Scan for the cell matching the given text and deliver its [X, Y] coordinate at center. 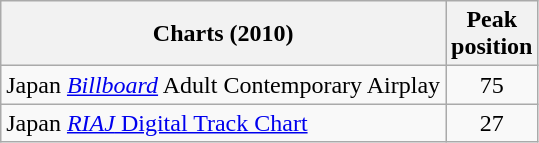
Charts (2010) [224, 34]
75 [492, 85]
Japan RIAJ Digital Track Chart [224, 123]
27 [492, 123]
Peakposition [492, 34]
Japan Billboard Adult Contemporary Airplay [224, 85]
